For the text-containing cell, return its midpoint in [x, y] coordinate format. 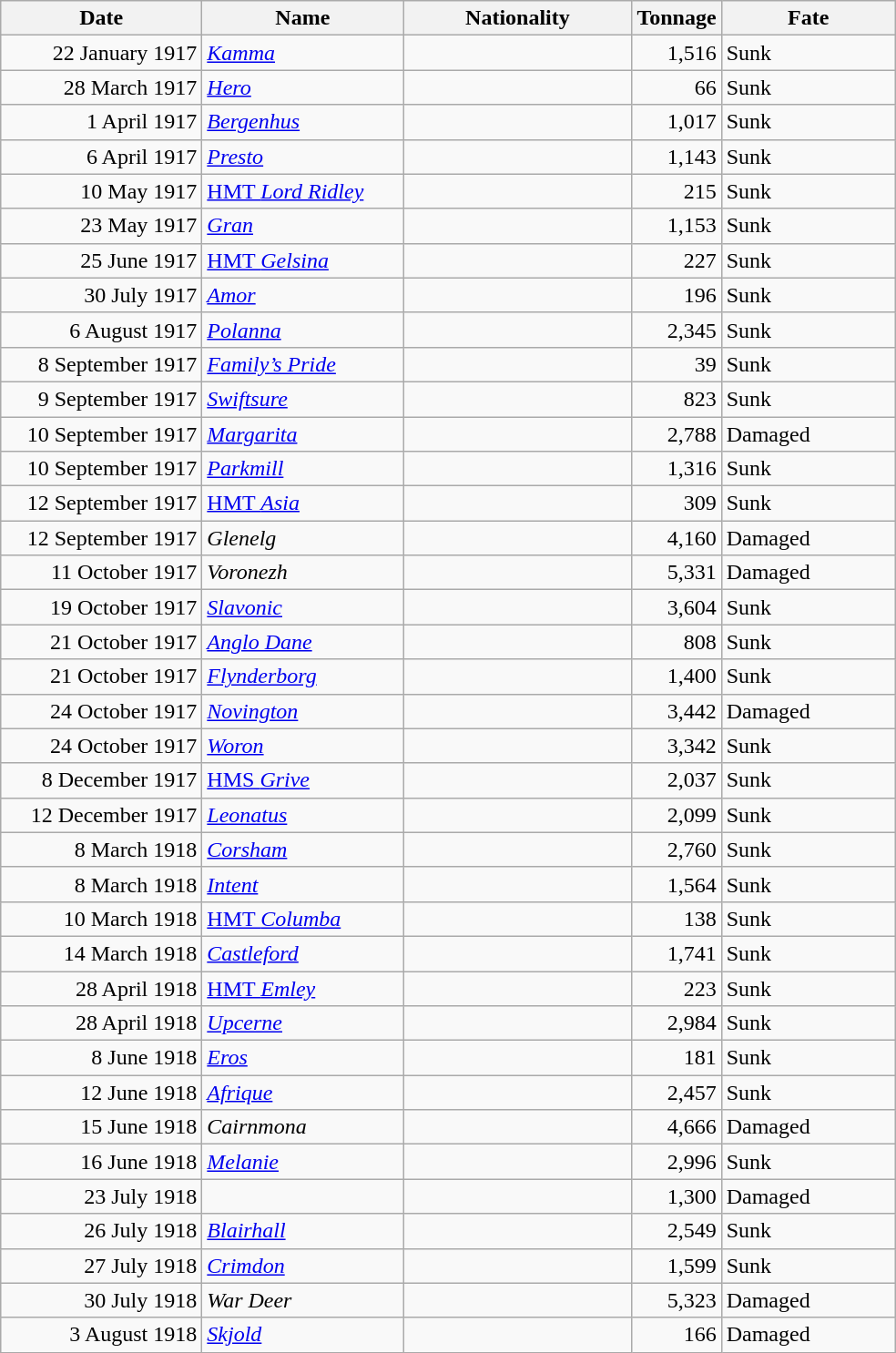
HMS Grive [302, 780]
Slavonic [302, 607]
12 June 1918 [102, 1093]
8 June 1918 [102, 1058]
196 [677, 295]
3,342 [677, 746]
19 October 1917 [102, 607]
10 March 1918 [102, 919]
Kamma [302, 53]
39 [677, 364]
Margarita [302, 434]
1,143 [677, 157]
1,153 [677, 226]
15 June 1918 [102, 1127]
16 June 1918 [102, 1162]
War Deer [302, 1300]
1,516 [677, 53]
Parkmill [302, 469]
823 [677, 399]
138 [677, 919]
1 April 1917 [102, 122]
2,760 [677, 849]
23 July 1918 [102, 1196]
1,017 [677, 122]
22 January 1917 [102, 53]
Flynderborg [302, 676]
Tonnage [677, 18]
30 July 1917 [102, 295]
808 [677, 642]
Presto [302, 157]
Polanna [302, 330]
1,599 [677, 1266]
Bergenhus [302, 122]
1,564 [677, 884]
HMT Columba [302, 919]
Leonatus [302, 815]
Castleford [302, 953]
Blairhall [302, 1231]
5,331 [677, 573]
215 [677, 191]
Date [102, 18]
12 December 1917 [102, 815]
27 July 1918 [102, 1266]
Fate [809, 18]
2,788 [677, 434]
309 [677, 504]
2,996 [677, 1162]
6 August 1917 [102, 330]
HMT Emley [302, 988]
Intent [302, 884]
2,345 [677, 330]
Family’s Pride [302, 364]
Melanie [302, 1162]
1,316 [677, 469]
4,666 [677, 1127]
181 [677, 1058]
Afrique [302, 1093]
Upcerne [302, 1023]
Corsham [302, 849]
3,604 [677, 607]
Eros [302, 1058]
HMT Gelsina [302, 260]
Woron [302, 746]
Glenelg [302, 538]
Skjold [302, 1335]
2,037 [677, 780]
6 April 1917 [102, 157]
Amor [302, 295]
1,741 [677, 953]
2,099 [677, 815]
1,300 [677, 1196]
Swiftsure [302, 399]
227 [677, 260]
Crimdon [302, 1266]
2,984 [677, 1023]
14 March 1918 [102, 953]
Anglo Dane [302, 642]
Name [302, 18]
28 March 1917 [102, 87]
Novington [302, 711]
8 December 1917 [102, 780]
2,549 [677, 1231]
Hero [302, 87]
66 [677, 87]
26 July 1918 [102, 1231]
166 [677, 1335]
Cairnmona [302, 1127]
Gran [302, 226]
1,400 [677, 676]
Voronezh [302, 573]
4,160 [677, 538]
25 June 1917 [102, 260]
HMT Asia [302, 504]
HMT Lord Ridley [302, 191]
30 July 1918 [102, 1300]
9 September 1917 [102, 399]
5,323 [677, 1300]
8 September 1917 [102, 364]
2,457 [677, 1093]
11 October 1917 [102, 573]
23 May 1917 [102, 226]
10 May 1917 [102, 191]
Nationality [517, 18]
3,442 [677, 711]
3 August 1918 [102, 1335]
223 [677, 988]
